From the cell containing the given text, extract its center point as [X, Y] coordinate. 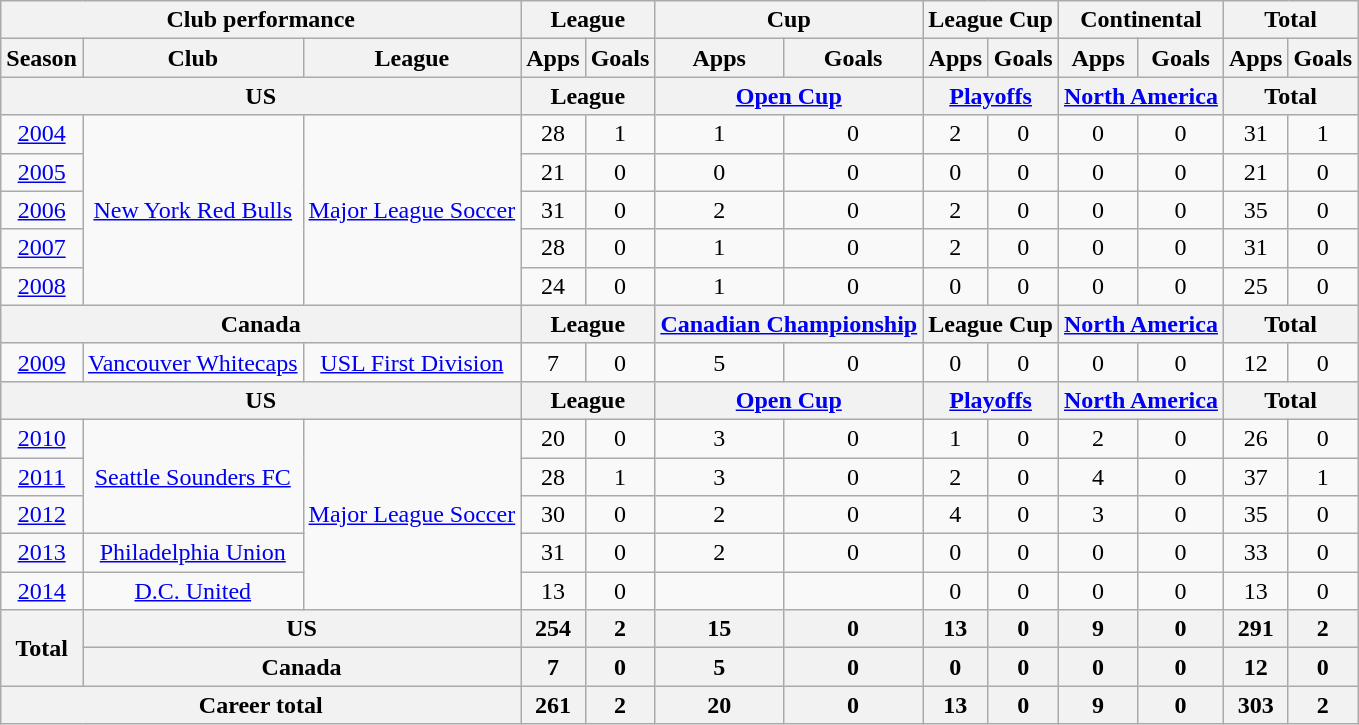
303 [1255, 705]
15 [720, 629]
33 [1255, 553]
Career total [261, 705]
New York Red Bulls [192, 210]
25 [1255, 286]
Club [192, 58]
Cup [789, 20]
2014 [42, 591]
2004 [42, 134]
24 [553, 286]
291 [1255, 629]
Club performance [261, 20]
2010 [42, 438]
2013 [42, 553]
254 [553, 629]
30 [553, 515]
2012 [42, 515]
2011 [42, 477]
Canadian Championship [789, 324]
2008 [42, 286]
2007 [42, 248]
2005 [42, 172]
Philadelphia Union [192, 553]
Vancouver Whitecaps [192, 362]
D.C. United [192, 591]
2009 [42, 362]
Continental [1140, 20]
Season [42, 58]
2006 [42, 210]
Seattle Sounders FC [192, 476]
26 [1255, 438]
261 [553, 705]
USL First Division [412, 362]
37 [1255, 477]
